Search for the cell housing the specified text and yield its (X, Y) center coordinate. 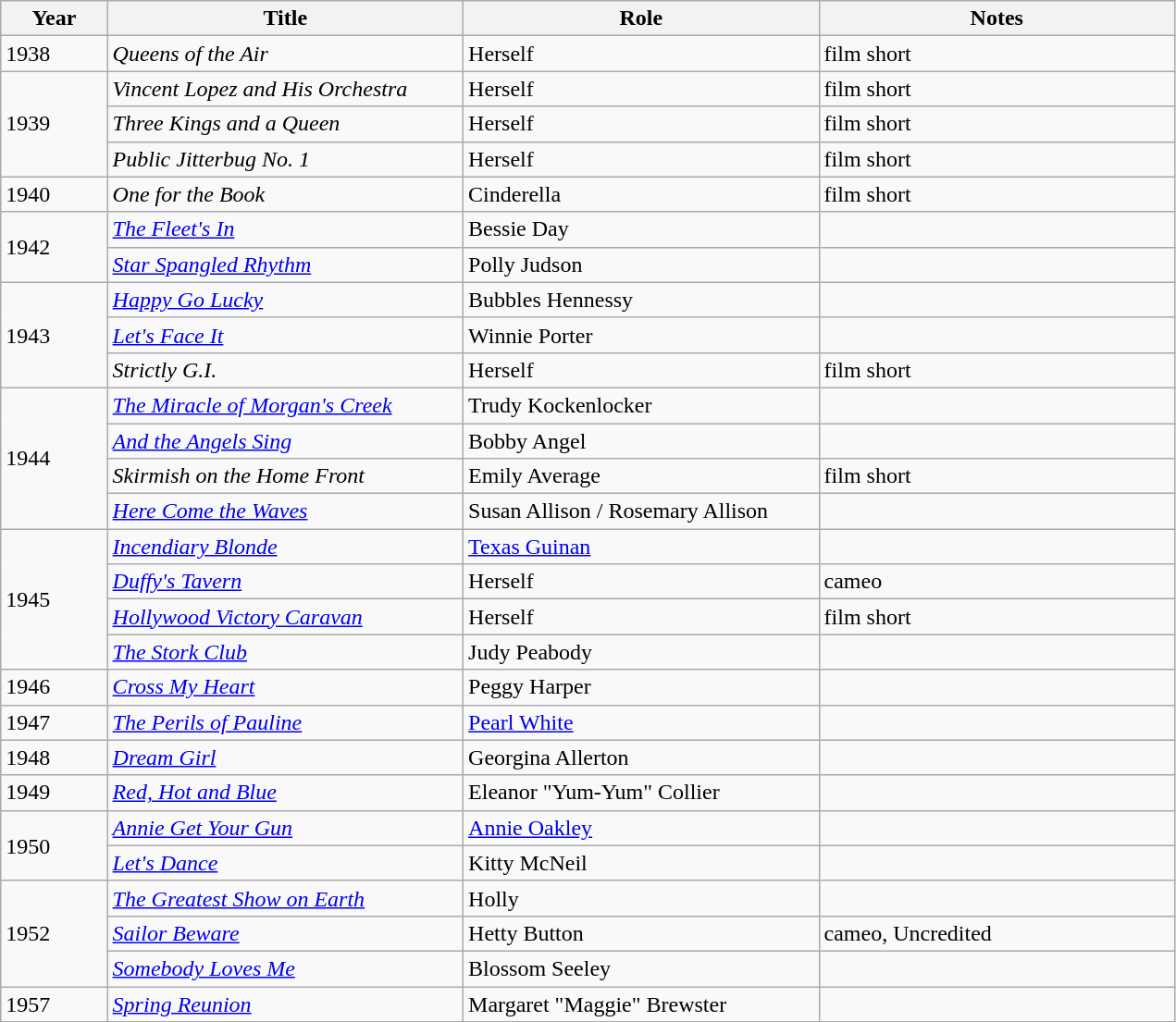
Polly Judson (641, 265)
Winnie Porter (641, 335)
1952 (54, 933)
Strictly G.I. (285, 370)
Public Jitterbug No. 1 (285, 159)
Queens of the Air (285, 54)
Year (54, 18)
Georgina Allerton (641, 757)
cameo, Uncredited (997, 933)
One for the Book (285, 194)
Hollywood Victory Caravan (285, 617)
1949 (54, 793)
Here Come the Waves (285, 511)
The Miracle of Morgan's Creek (285, 405)
Dream Girl (285, 757)
1942 (54, 247)
Annie Oakley (641, 828)
1939 (54, 124)
Spring Reunion (285, 1004)
Cinderella (641, 194)
Annie Get Your Gun (285, 828)
The Greatest Show on Earth (285, 898)
Sailor Beware (285, 933)
Hetty Button (641, 933)
Let's Face It (285, 335)
1945 (54, 599)
Pearl White (641, 722)
1947 (54, 722)
Peggy Harper (641, 687)
1943 (54, 335)
Emily Average (641, 476)
Notes (997, 18)
And the Angels Sing (285, 441)
1938 (54, 54)
1940 (54, 194)
Incendiary Blonde (285, 547)
Bessie Day (641, 229)
Happy Go Lucky (285, 300)
Title (285, 18)
Skirmish on the Home Front (285, 476)
Duffy's Tavern (285, 582)
Blossom Seeley (641, 968)
Red, Hot and Blue (285, 793)
Vincent Lopez and His Orchestra (285, 89)
Bubbles Hennessy (641, 300)
1946 (54, 687)
Role (641, 18)
Susan Allison / Rosemary Allison (641, 511)
Cross My Heart (285, 687)
Kitty McNeil (641, 863)
1944 (54, 458)
Judy Peabody (641, 652)
Eleanor "Yum-Yum" Collier (641, 793)
Bobby Angel (641, 441)
Texas Guinan (641, 547)
Trudy Kockenlocker (641, 405)
Margaret "Maggie" Brewster (641, 1004)
1948 (54, 757)
Holly (641, 898)
Three Kings and a Queen (285, 124)
1957 (54, 1004)
1950 (54, 845)
Let's Dance (285, 863)
The Fleet's In (285, 229)
The Perils of Pauline (285, 722)
The Stork Club (285, 652)
Star Spangled Rhythm (285, 265)
Somebody Loves Me (285, 968)
cameo (997, 582)
